Output the [x, y] coordinate of the center of the cell containing the given text.  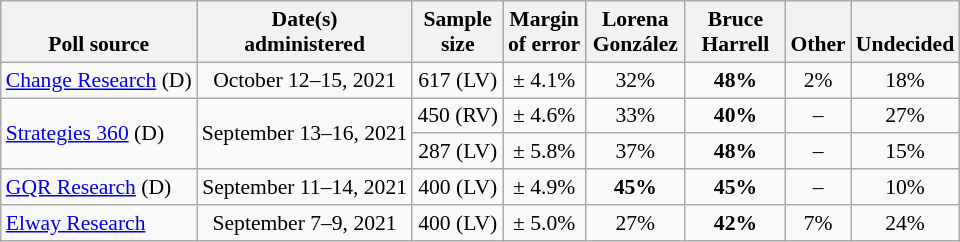
2% [818, 80]
Change Research (D) [99, 80]
617 (LV) [458, 80]
Undecided [905, 32]
Samplesize [458, 32]
± 5.8% [544, 152]
37% [635, 152]
7% [818, 223]
Poll source [99, 32]
32% [635, 80]
24% [905, 223]
Marginof error [544, 32]
287 (LV) [458, 152]
450 (RV) [458, 116]
GQR Research (D) [99, 187]
± 5.0% [544, 223]
September 13–16, 2021 [305, 134]
Other [818, 32]
15% [905, 152]
September 7–9, 2021 [305, 223]
LorenaGonzález [635, 32]
October 12–15, 2021 [305, 80]
42% [735, 223]
18% [905, 80]
Date(s)administered [305, 32]
Strategies 360 (D) [99, 134]
Elway Research [99, 223]
September 11–14, 2021 [305, 187]
BruceHarrell [735, 32]
33% [635, 116]
10% [905, 187]
40% [735, 116]
± 4.6% [544, 116]
± 4.9% [544, 187]
± 4.1% [544, 80]
